For the text-containing cell, return its midpoint in [x, y] coordinate format. 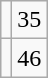
35 [30, 20]
46 [30, 58]
